Provide the (x, y) coordinate of the cell's center where the given text is located.  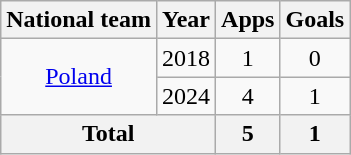
Apps (248, 20)
5 (248, 134)
Poland (79, 77)
0 (315, 58)
Total (108, 134)
National team (79, 20)
4 (248, 96)
Year (186, 20)
2018 (186, 58)
Goals (315, 20)
2024 (186, 96)
